Scan for the cell matching the given text and deliver its (X, Y) coordinate at center. 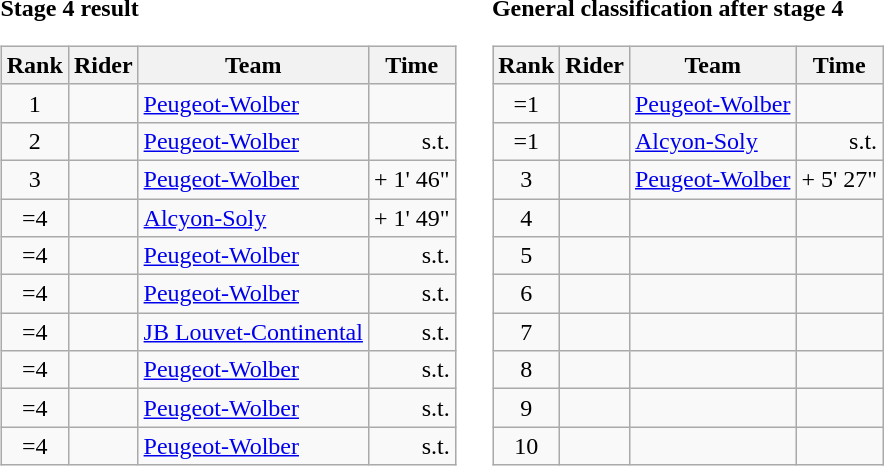
4 (526, 217)
9 (526, 408)
+ 1' 46" (412, 179)
1 (34, 103)
+ 1' 49" (412, 217)
8 (526, 370)
2 (34, 141)
JB Louvet-Continental (253, 332)
6 (526, 294)
5 (526, 256)
7 (526, 332)
10 (526, 446)
+ 5' 27" (840, 179)
